From the cell containing the given text, extract its center point as (x, y) coordinate. 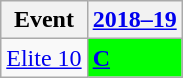
C (134, 58)
Event (44, 20)
2018–19 (134, 20)
Elite 10 (44, 58)
